Find where the given text appears and provide that cell's center as (x, y) coordinate. 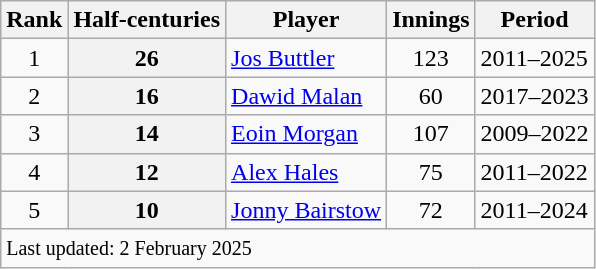
12 (147, 172)
Innings (431, 20)
4 (34, 172)
Period (534, 20)
Eoin Morgan (306, 134)
2009–2022 (534, 134)
2011–2024 (534, 210)
2017–2023 (534, 96)
Last updated: 2 February 2025 (298, 248)
107 (431, 134)
Player (306, 20)
75 (431, 172)
72 (431, 210)
16 (147, 96)
60 (431, 96)
Half-centuries (147, 20)
Dawid Malan (306, 96)
14 (147, 134)
2 (34, 96)
3 (34, 134)
Alex Hales (306, 172)
123 (431, 58)
10 (147, 210)
1 (34, 58)
Jos Buttler (306, 58)
Jonny Bairstow (306, 210)
26 (147, 58)
5 (34, 210)
Rank (34, 20)
2011–2022 (534, 172)
2011–2025 (534, 58)
